Identify which cell holds the provided text, then report its (x, y) central coordinate. 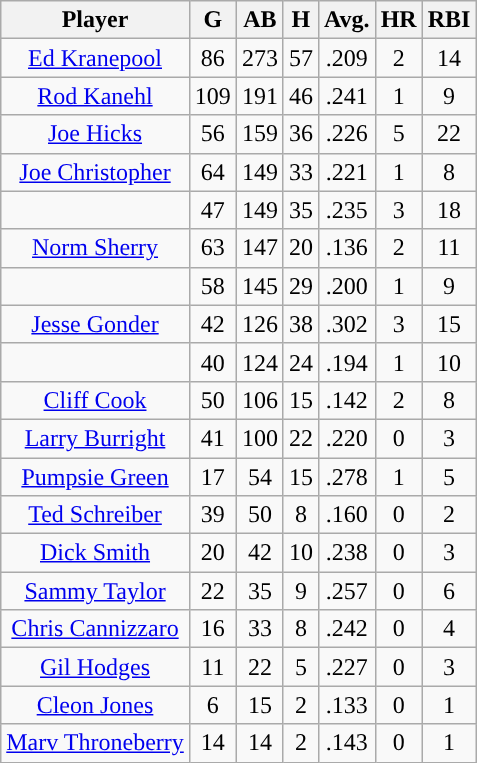
Ed Kranepool (96, 58)
.133 (346, 705)
191 (260, 96)
Joe Hicks (96, 134)
Gil Hodges (96, 667)
40 (212, 362)
126 (260, 324)
H (300, 20)
29 (300, 286)
.194 (346, 362)
.209 (346, 58)
147 (260, 248)
.241 (346, 96)
.227 (346, 667)
.257 (346, 591)
.142 (346, 400)
RBI (449, 20)
AB (260, 20)
56 (212, 134)
.302 (346, 324)
145 (260, 286)
47 (212, 210)
Pumpsie Green (96, 477)
.220 (346, 438)
Dick Smith (96, 553)
HR (398, 20)
Larry Burright (96, 438)
57 (300, 58)
.278 (346, 477)
.160 (346, 515)
58 (212, 286)
17 (212, 477)
.238 (346, 553)
Player (96, 20)
.226 (346, 134)
18 (449, 210)
4 (449, 629)
41 (212, 438)
Rod Kanehl (96, 96)
.221 (346, 172)
.235 (346, 210)
Sammy Taylor (96, 591)
Jesse Gonder (96, 324)
64 (212, 172)
.242 (346, 629)
16 (212, 629)
Norm Sherry (96, 248)
24 (300, 362)
Joe Christopher (96, 172)
38 (300, 324)
Marv Throneberry (96, 743)
54 (260, 477)
Cliff Cook (96, 400)
Avg. (346, 20)
36 (300, 134)
.143 (346, 743)
63 (212, 248)
86 (212, 58)
46 (300, 96)
109 (212, 96)
273 (260, 58)
39 (212, 515)
124 (260, 362)
100 (260, 438)
Cleon Jones (96, 705)
.136 (346, 248)
Ted Schreiber (96, 515)
G (212, 20)
106 (260, 400)
159 (260, 134)
.200 (346, 286)
Chris Cannizzaro (96, 629)
